Return the [X, Y] coordinate for the center point of the cell that contains the specified text.  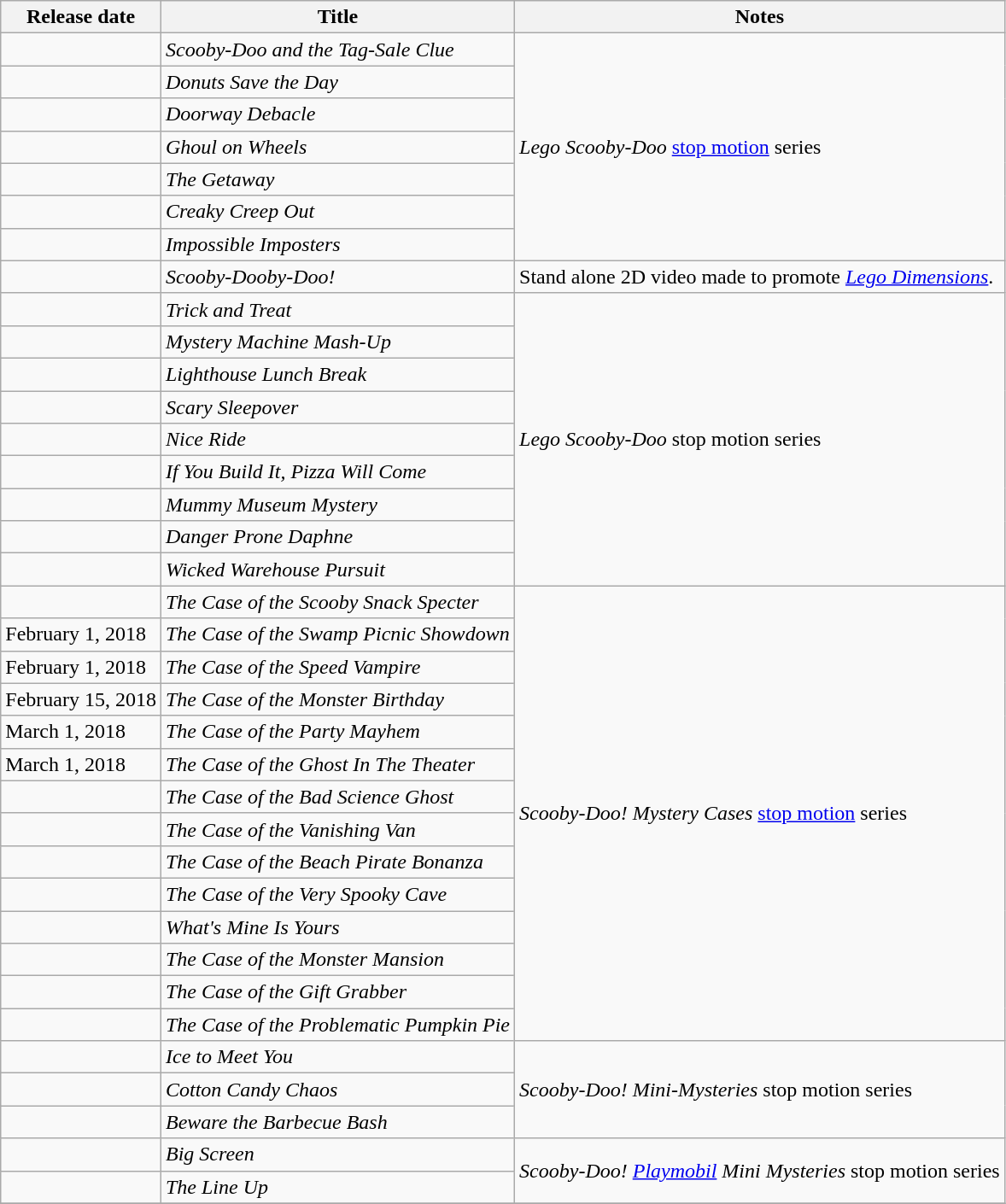
Notes [760, 17]
What's Mine Is Yours [337, 926]
Mystery Machine Mash-Up [337, 342]
Stand alone 2D video made to promote Lego Dimensions. [760, 277]
Scooby-Doo! Mystery Cases stop motion series [760, 813]
Release date [81, 17]
The Getaway [337, 179]
Ghoul on Wheels [337, 147]
The Case of the Monster Mansion [337, 960]
The Case of the Swamp Picnic Showdown [337, 634]
Scooby-Doo and the Tag-Sale Clue [337, 50]
Doorway Debacle [337, 114]
The Case of the Speed Vampire [337, 667]
The Case of the Party Mayhem [337, 732]
The Case of the Scooby Snack Specter [337, 602]
Scary Sleepover [337, 407]
The Case of the Beach Pirate Bonanza [337, 862]
Scooby-Doo! Mini-Mysteries stop motion series [760, 1090]
The Line Up [337, 1187]
Big Screen [337, 1154]
The Case of the Very Spooky Cave [337, 894]
Donuts Save the Day [337, 82]
The Case of the Bad Science Ghost [337, 797]
Mummy Museum Mystery [337, 505]
The Case of the Vanishing Van [337, 829]
Impossible Imposters [337, 244]
Trick and Treat [337, 309]
Cotton Candy Chaos [337, 1090]
Scooby-Doo! Playmobil Mini Mysteries stop motion series [760, 1171]
Creaky Creep Out [337, 212]
Title [337, 17]
Scooby-Dooby-Doo! [337, 277]
Beware the Barbecue Bash [337, 1122]
The Case of the Problematic Pumpkin Pie [337, 1025]
Nice Ride [337, 440]
Ice to Meet You [337, 1057]
Lighthouse Lunch Break [337, 374]
February 15, 2018 [81, 699]
Wicked Warehouse Pursuit [337, 570]
If You Build It, Pizza Will Come [337, 472]
The Case of the Monster Birthday [337, 699]
Danger Prone Daphne [337, 537]
The Case of the Ghost In The Theater [337, 764]
The Case of the Gift Grabber [337, 992]
